Determine the [x, y] coordinate at the center of the cell enclosing the given text.  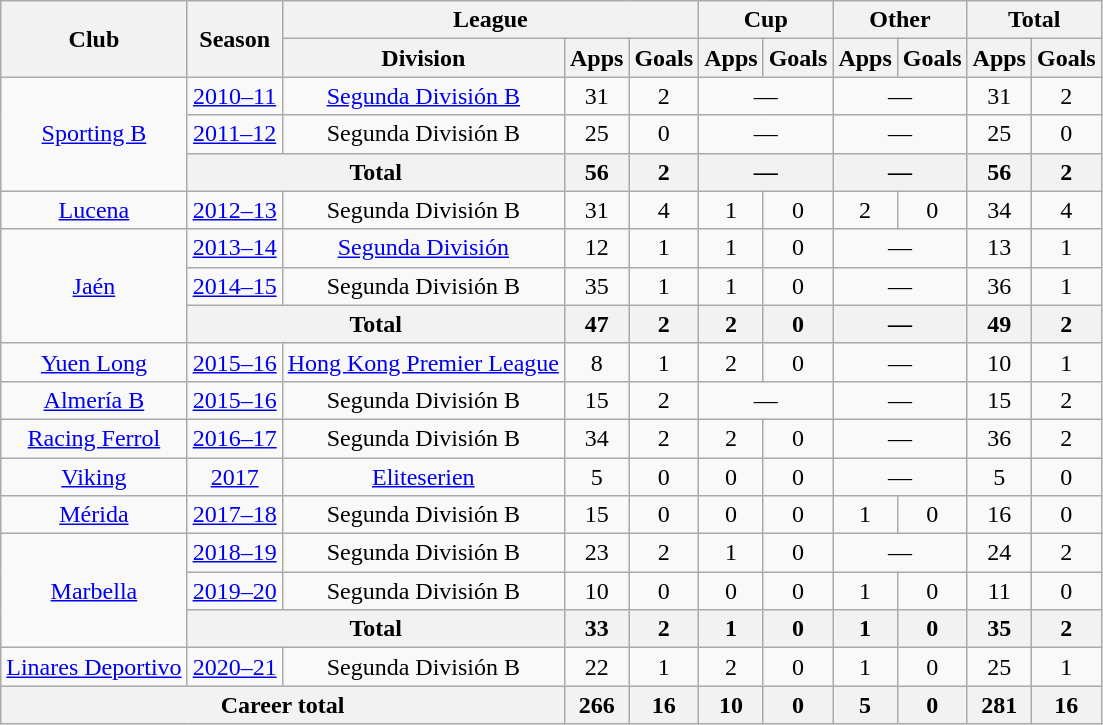
2016–17 [234, 438]
Almería B [94, 400]
2012–13 [234, 210]
2019–20 [234, 591]
13 [999, 248]
Other [900, 20]
Mérida [94, 515]
22 [596, 667]
2013–14 [234, 248]
Career total [283, 705]
12 [596, 248]
Hong Kong Premier League [423, 362]
23 [596, 553]
Yuen Long [94, 362]
Club [94, 39]
Division [423, 58]
11 [999, 591]
League [490, 20]
2010–11 [234, 96]
24 [999, 553]
2017–18 [234, 515]
2020–21 [234, 667]
8 [596, 362]
2011–12 [234, 134]
Cup [766, 20]
Sporting B [94, 134]
Eliteserien [423, 477]
281 [999, 705]
2014–15 [234, 286]
47 [596, 324]
49 [999, 324]
Linares Deportivo [94, 667]
2017 [234, 477]
Lucena [94, 210]
33 [596, 629]
Segunda División [423, 248]
266 [596, 705]
2018–19 [234, 553]
Jaén [94, 286]
Season [234, 39]
Marbella [94, 591]
Viking [94, 477]
Racing Ferrol [94, 438]
